Scan for the cell matching the given text and deliver its (X, Y) coordinate at center. 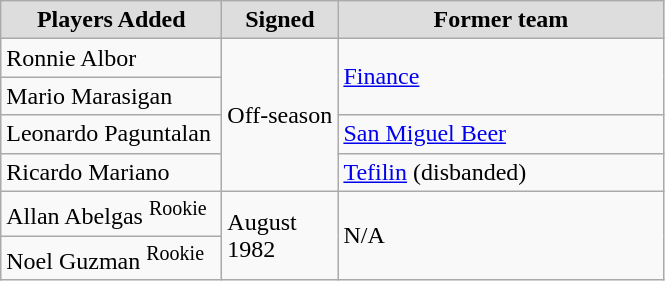
Ricardo Mariano (112, 172)
Players Added (112, 20)
San Miguel Beer (501, 134)
August 1982 (280, 236)
Signed (280, 20)
Leonardo Paguntalan (112, 134)
Mario Marasigan (112, 96)
Former team (501, 20)
N/A (501, 236)
Finance (501, 77)
Noel Guzman Rookie (112, 258)
Off-season (280, 115)
Tefilin (disbanded) (501, 172)
Ronnie Albor (112, 58)
Allan Abelgas Rookie (112, 214)
